Determine the (x, y) coordinate at the center of the cell enclosing the given text.  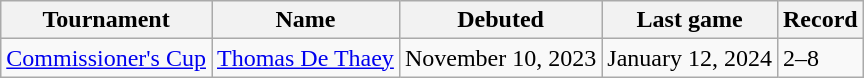
Tournament (106, 20)
Thomas De Thaey (306, 58)
2–8 (820, 58)
Debuted (500, 20)
Last game (690, 20)
Commissioner's Cup (106, 58)
January 12, 2024 (690, 58)
November 10, 2023 (500, 58)
Record (820, 20)
Name (306, 20)
